Find where the given text appears and provide that cell's center as (X, Y) coordinate. 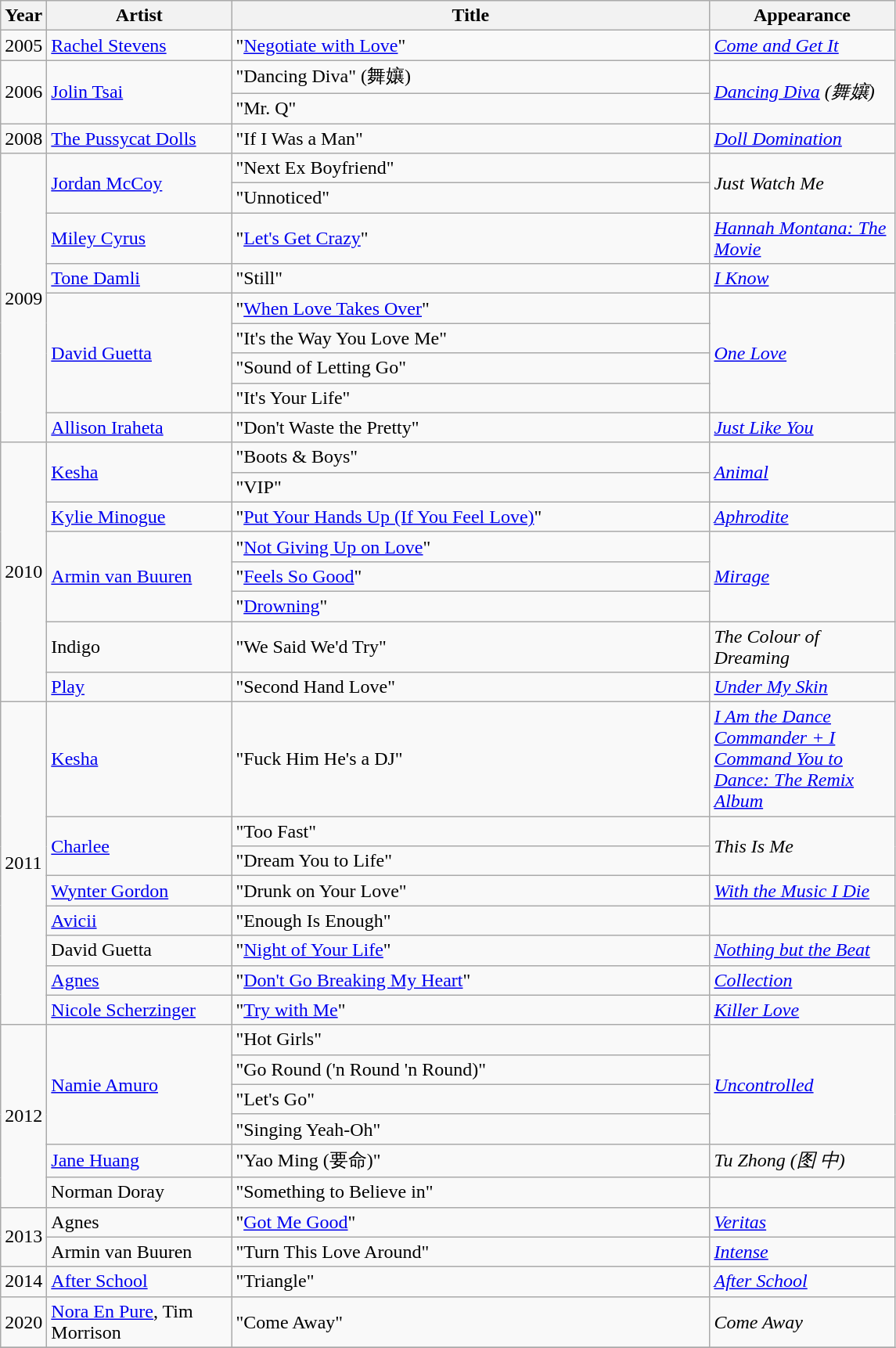
"Drunk on Your Love" (471, 891)
"Yao Ming (要命)" (471, 1160)
2014 (23, 1281)
"Singing Yeah-Oh" (471, 1129)
The Pussycat Dolls (139, 139)
2005 (23, 45)
2013 (23, 1237)
Play (139, 687)
With the Music I Die (802, 891)
"Mr. Q" (471, 108)
"Not Giving Up on Love" (471, 546)
Come and Get It (802, 45)
"If I Was a Man" (471, 139)
"When Love Takes Over" (471, 308)
Wynter Gordon (139, 891)
"Dream You to Life" (471, 861)
Nothing but the Beat (802, 950)
Jane Huang (139, 1160)
2006 (23, 92)
Artist (139, 16)
2012 (23, 1116)
I Am the Dance Commander + I Command You to Dance: The Remix Album (802, 759)
Veritas (802, 1222)
2020 (23, 1321)
One Love (802, 353)
"Too Fast" (471, 831)
Charlee (139, 846)
"Don't Go Breaking My Heart" (471, 980)
Year (23, 16)
Aphrodite (802, 517)
Come Away (802, 1321)
2008 (23, 139)
"Second Hand Love" (471, 687)
Collection (802, 980)
"Feels So Good" (471, 576)
Killer Love (802, 1010)
"Don't Waste the Pretty" (471, 427)
"Night of Your Life" (471, 950)
2009 (23, 298)
"Enough Is Enough" (471, 921)
"Boots & Boys" (471, 457)
Mirage (802, 576)
Dancing Diva (舞孃) (802, 92)
Tone Damli (139, 279)
"Something to Believe in" (471, 1192)
The Colour of Dreaming (802, 647)
"Turn This Love Around" (471, 1252)
"Put Your Hands Up (If You Feel Love)" (471, 517)
"VIP" (471, 487)
Allison Iraheta (139, 427)
2011 (23, 863)
Doll Domination (802, 139)
"Got Me Good" (471, 1222)
"Dancing Diva" (舞孃) (471, 77)
"Drowning" (471, 606)
"Come Away" (471, 1321)
"Hot Girls" (471, 1040)
"Negotiate with Love" (471, 45)
Just Like You (802, 427)
"Go Round ('n Round 'n Round)" (471, 1069)
2010 (23, 572)
Indigo (139, 647)
Appearance (802, 16)
"Unnoticed" (471, 198)
Jolin Tsai (139, 92)
"Still" (471, 279)
"Fuck Him He's a DJ" (471, 759)
"Let's Get Crazy" (471, 238)
Under My Skin (802, 687)
"It's the Way You Love Me" (471, 338)
"Let's Go" (471, 1099)
I Know (802, 279)
"Triangle" (471, 1281)
Kylie Minogue (139, 517)
Intense (802, 1252)
This Is Me (802, 846)
"Next Ex Boyfriend" (471, 168)
Hannah Montana: The Movie (802, 238)
Avicii (139, 921)
Nora En Pure, Tim Morrison (139, 1321)
Uncontrolled (802, 1084)
Animal (802, 472)
"We Said We'd Try" (471, 647)
Nicole Scherzinger (139, 1010)
Jordan McCoy (139, 183)
Tu Zhong (图 中) (802, 1160)
Rachel Stevens (139, 45)
"It's Your Life" (471, 398)
Miley Cyrus (139, 238)
Namie Amuro (139, 1084)
Title (471, 16)
"Try with Me" (471, 1010)
Just Watch Me (802, 183)
"Sound of Letting Go" (471, 368)
Norman Doray (139, 1192)
